Scan for the cell matching the given text and deliver its (X, Y) coordinate at center. 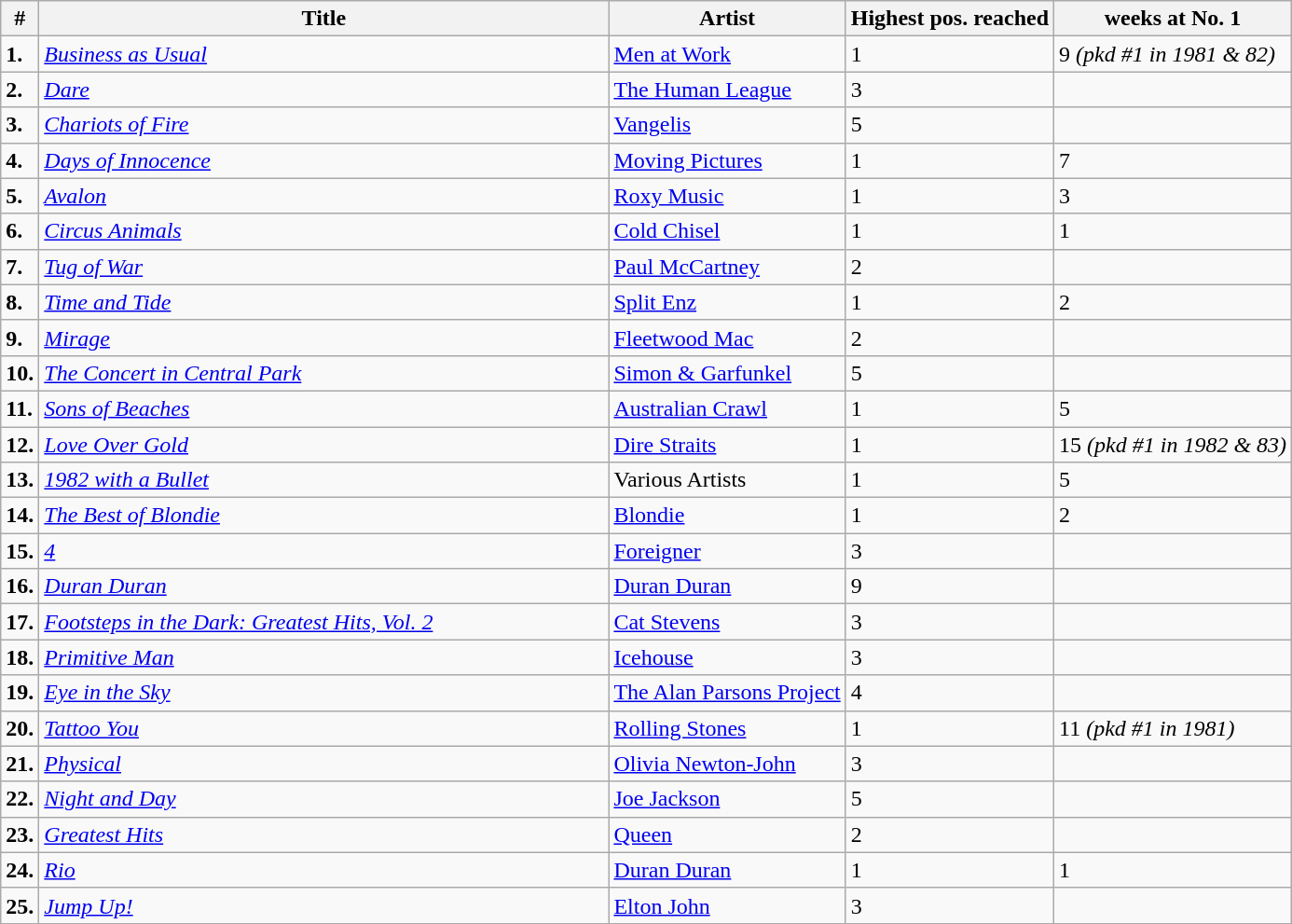
10. (21, 373)
11. (21, 408)
4. (21, 160)
22. (21, 799)
Rolling Stones (727, 728)
2. (21, 90)
The Concert in Central Park (324, 373)
Greatest Hits (324, 834)
Olivia Newton-John (727, 764)
1982 with a Bullet (324, 480)
Tug of War (324, 267)
23. (21, 834)
The Human League (727, 90)
Cat Stevens (727, 622)
Roxy Music (727, 196)
9. (21, 338)
5. (21, 196)
Artist (727, 19)
Business as Usual (324, 54)
Joe Jackson (727, 799)
Dire Straits (727, 445)
Tattoo You (324, 728)
Jump Up! (324, 905)
18. (21, 657)
Queen (727, 834)
7 (1173, 160)
8. (21, 302)
# (21, 19)
6. (21, 231)
16. (21, 586)
Fleetwood Mac (727, 338)
Time and Tide (324, 302)
Foreigner (727, 551)
15. (21, 551)
Cold Chisel (727, 231)
Days of Innocence (324, 160)
11 (pkd #1 in 1981) (1173, 728)
9 (pkd #1 in 1981 & 82) (1173, 54)
24. (21, 870)
13. (21, 480)
Elton John (727, 905)
Moving Pictures (727, 160)
Australian Crawl (727, 408)
Avalon (324, 196)
Simon & Garfunkel (727, 373)
Rio (324, 870)
17. (21, 622)
15 (pkd #1 in 1982 & 83) (1173, 445)
1. (21, 54)
Men at Work (727, 54)
Primitive Man (324, 657)
Various Artists (727, 480)
7. (21, 267)
19. (21, 693)
Mirage (324, 338)
21. (21, 764)
Eye in the Sky (324, 693)
Icehouse (727, 657)
Sons of Beaches (324, 408)
Dare (324, 90)
weeks at No. 1 (1173, 19)
Split Enz (727, 302)
Blondie (727, 516)
Circus Animals (324, 231)
14. (21, 516)
Physical (324, 764)
20. (21, 728)
Love Over Gold (324, 445)
25. (21, 905)
The Alan Parsons Project (727, 693)
The Best of Blondie (324, 516)
Highest pos. reached (949, 19)
9 (949, 586)
Title (324, 19)
12. (21, 445)
Chariots of Fire (324, 125)
Footsteps in the Dark: Greatest Hits, Vol. 2 (324, 622)
3. (21, 125)
Night and Day (324, 799)
Paul McCartney (727, 267)
Vangelis (727, 125)
